Scan for the cell matching the given text and deliver its [X, Y] coordinate at center. 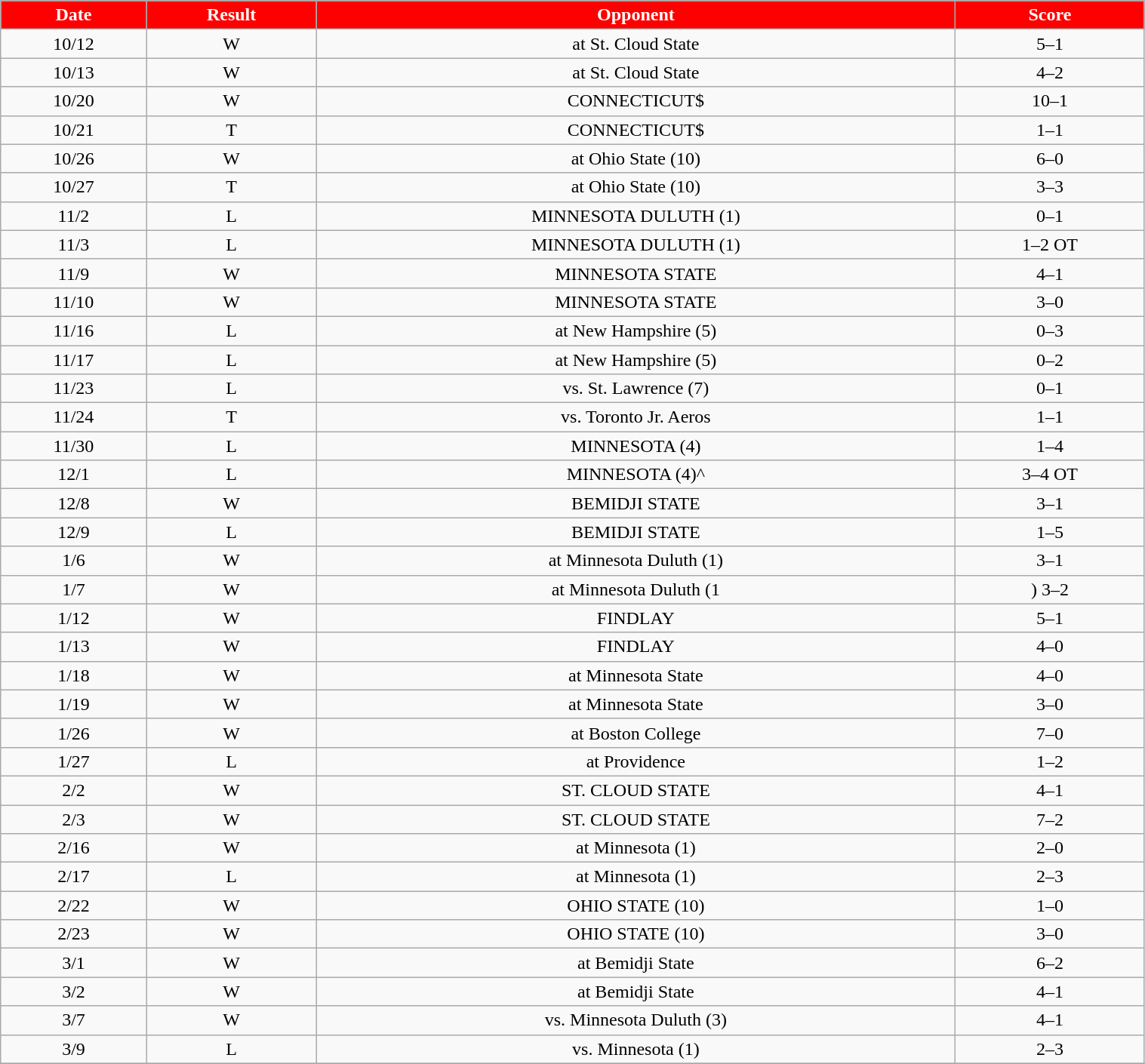
10/20 [74, 101]
at Minnesota Duluth (1 [636, 589]
2/23 [74, 934]
10/27 [74, 187]
10/26 [74, 158]
3–3 [1050, 187]
11/2 [74, 216]
10/21 [74, 130]
at Boston College [636, 733]
Result [231, 15]
0–2 [1050, 360]
2–0 [1050, 848]
3/9 [74, 1049]
2/17 [74, 877]
1/7 [74, 589]
at Minnesota Duluth (1) [636, 561]
3/7 [74, 1020]
10/12 [74, 44]
11/9 [74, 273]
1/12 [74, 618]
1/13 [74, 647]
vs. St. Lawrence (7) [636, 389]
11/23 [74, 389]
1/26 [74, 733]
1/19 [74, 704]
Opponent [636, 15]
1–0 [1050, 906]
11/24 [74, 417]
1–2 [1050, 761]
MINNESOTA (4) [636, 446]
1–5 [1050, 532]
2/22 [74, 906]
6–0 [1050, 158]
Score [1050, 15]
at Providence [636, 761]
7–0 [1050, 733]
3/1 [74, 963]
1/6 [74, 561]
4–2 [1050, 72]
11/3 [74, 244]
12/1 [74, 475]
1–4 [1050, 446]
0–3 [1050, 331]
11/30 [74, 446]
12/9 [74, 532]
6–2 [1050, 963]
1/27 [74, 761]
vs. Toronto Jr. Aeros [636, 417]
) 3–2 [1050, 589]
7–2 [1050, 819]
11/16 [74, 331]
11/10 [74, 302]
10–1 [1050, 101]
12/8 [74, 503]
1/18 [74, 675]
3/2 [74, 992]
2/3 [74, 819]
3–4 OT [1050, 475]
11/17 [74, 360]
Date [74, 15]
vs. Minnesota (1) [636, 1049]
1–2 OT [1050, 244]
2/16 [74, 848]
10/13 [74, 72]
MINNESOTA (4)^ [636, 475]
vs. Minnesota Duluth (3) [636, 1020]
2/2 [74, 790]
